Search for the cell housing the specified text and yield its (x, y) center coordinate. 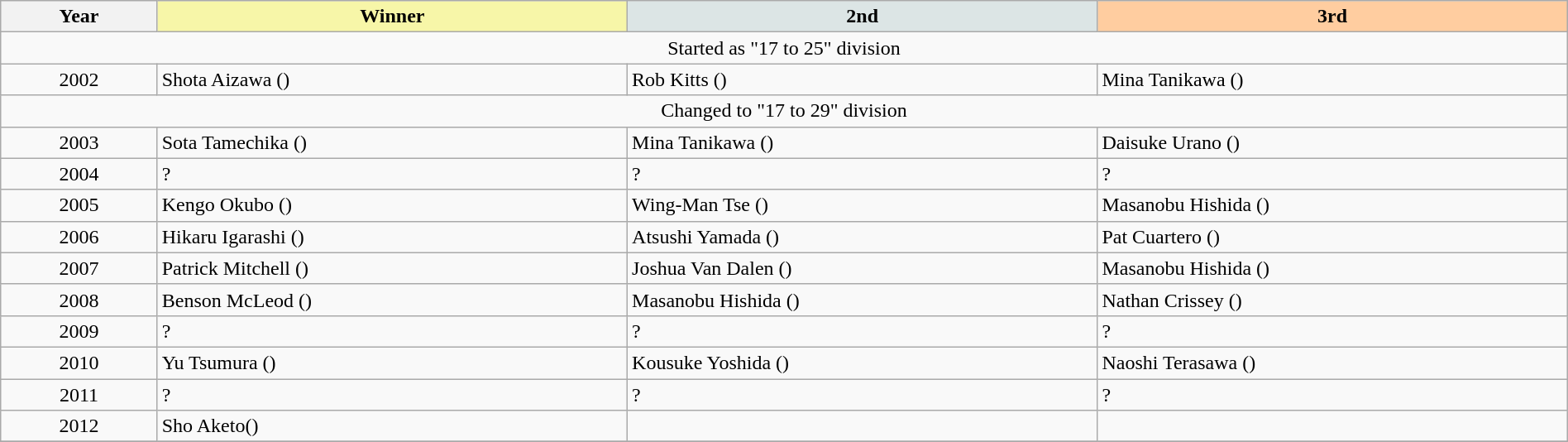
Daisuke Urano () (1332, 142)
Nathan Crissey () (1332, 300)
2011 (79, 395)
2010 (79, 363)
Naoshi Terasawa () (1332, 363)
2007 (79, 268)
Pat Cuartero () (1332, 237)
Hikaru Igarashi () (392, 237)
Kousuke Yoshida () (863, 363)
2009 (79, 331)
Wing-Man Tse () (863, 205)
Patrick Mitchell () (392, 268)
2008 (79, 300)
Sho Aketo() (392, 426)
3rd (1332, 17)
2012 (79, 426)
Atsushi Yamada () (863, 237)
Kengo Okubo () (392, 205)
Sota Tamechika () (392, 142)
Shota Aizawa () (392, 79)
Year (79, 17)
Rob Kitts () (863, 79)
Benson McLeod () (392, 300)
2003 (79, 142)
2005 (79, 205)
Winner (392, 17)
2006 (79, 237)
2004 (79, 174)
2nd (863, 17)
2002 (79, 79)
Changed to "17 to 29" division (784, 111)
Joshua Van Dalen () (863, 268)
Started as "17 to 25" division (784, 48)
Yu Tsumura () (392, 363)
